Search for the cell housing the specified text and yield its (x, y) center coordinate. 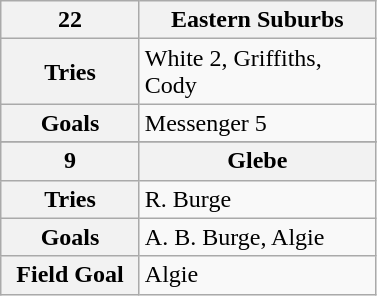
A. B. Burge, Algie (257, 237)
22 (70, 20)
Field Goal (70, 275)
White 2, Griffiths, Cody (257, 72)
Algie (257, 275)
9 (70, 161)
Glebe (257, 161)
Eastern Suburbs (257, 20)
R. Burge (257, 199)
Messenger 5 (257, 123)
